Extract the [X, Y] coordinate from the center of the cell holding the provided text.  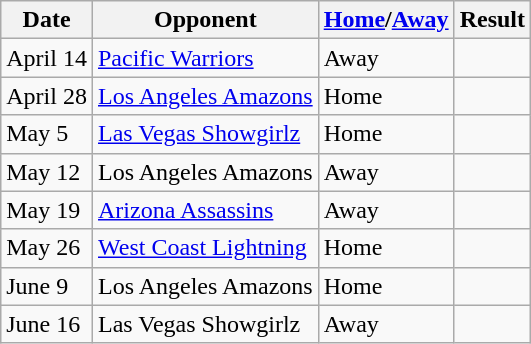
June 9 [47, 286]
April 14 [47, 58]
May 12 [47, 172]
Opponent [205, 20]
Arizona Assassins [205, 210]
April 28 [47, 96]
Result [492, 20]
May 26 [47, 248]
West Coast Lightning [205, 248]
Home/Away [386, 20]
Pacific Warriors [205, 58]
Date [47, 20]
June 16 [47, 324]
May 5 [47, 134]
May 19 [47, 210]
